Identify which cell holds the provided text, then report its (X, Y) central coordinate. 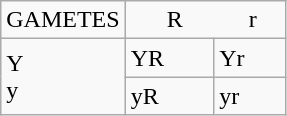
Yy (63, 77)
R r (206, 20)
GAMETES (63, 20)
Yr (250, 58)
yR (169, 96)
YR (169, 58)
yr (250, 96)
